Provide the (x, y) coordinate of the cell's center where the given text is located.  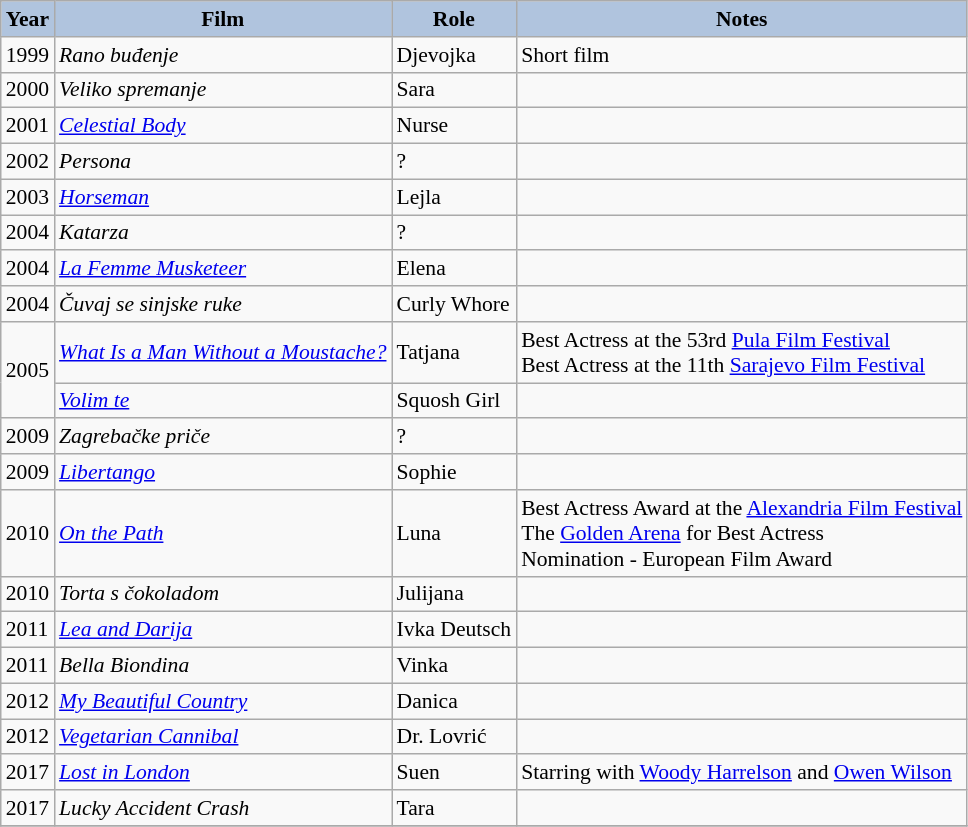
Volim te (222, 401)
2003 (28, 197)
Vegetarian Cannibal (222, 737)
Libertango (222, 472)
Vinka (454, 666)
Katarza (222, 233)
Curly Whore (454, 304)
Lost in London (222, 773)
Rano buđenje (222, 55)
Year (28, 19)
Best Actress Award at the Alexandria Film Festival The Golden Arena for Best ActressNomination - European Film Award (742, 534)
Luna (454, 534)
Lucky Accident Crash (222, 808)
Film (222, 19)
Starring with Woody Harrelson and Owen Wilson (742, 773)
On the Path (222, 534)
Lejla (454, 197)
La Femme Musketeer (222, 269)
Tatjana (454, 352)
Lea and Darija (222, 630)
Dr. Lovrić (454, 737)
Čuvaj se sinjske ruke (222, 304)
Persona (222, 162)
Djevojka (454, 55)
2001 (28, 126)
Danica (454, 701)
1999 (28, 55)
Nurse (454, 126)
Best Actress at the 53rd Pula Film FestivalBest Actress at the 11th Sarajevo Film Festival (742, 352)
Bella Biondina (222, 666)
Torta s čokoladom (222, 594)
Short film (742, 55)
Sara (454, 90)
Role (454, 19)
2005 (28, 370)
Julijana (454, 594)
Celestial Body (222, 126)
2002 (28, 162)
2000 (28, 90)
Horseman (222, 197)
Suen (454, 773)
Squosh Girl (454, 401)
Elena (454, 269)
What Is a Man Without a Moustache? (222, 352)
Zagrebačke priče (222, 437)
Sophie (454, 472)
Ivka Deutsch (454, 630)
My Beautiful Country (222, 701)
Tara (454, 808)
Notes (742, 19)
Veliko spremanje (222, 90)
